For the text-containing cell, return its midpoint in (x, y) coordinate format. 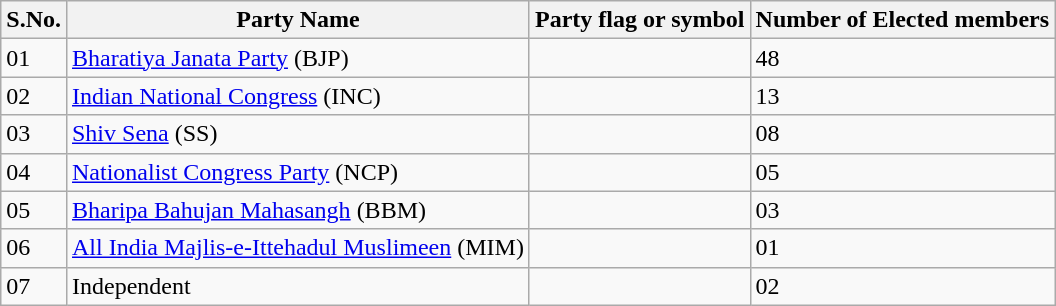
Party flag or symbol (640, 20)
Bharatiya Janata Party (BJP) (298, 58)
08 (902, 134)
S.No. (34, 20)
13 (902, 96)
06 (34, 248)
Party Name (298, 20)
Number of Elected members (902, 20)
Nationalist Congress Party (NCP) (298, 172)
Bharipa Bahujan Mahasangh (BBM) (298, 210)
07 (34, 286)
04 (34, 172)
Independent (298, 286)
48 (902, 58)
Shiv Sena (SS) (298, 134)
Indian National Congress (INC) (298, 96)
All India Majlis-e-Ittehadul Muslimeen (MIM) (298, 248)
